From the cell containing the given text, extract its center point as (x, y) coordinate. 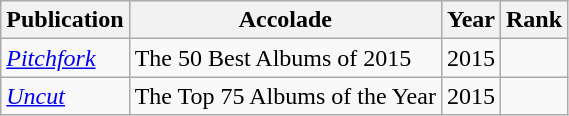
Accolade (285, 20)
Publication (65, 20)
Rank (534, 20)
Pitchfork (65, 58)
The 50 Best Albums of 2015 (285, 58)
Uncut (65, 96)
The Top 75 Albums of the Year (285, 96)
Year (470, 20)
